Provide the (x, y) coordinate of the cell's center where the given text is located.  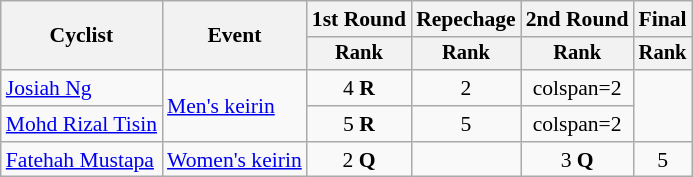
5 (466, 124)
2 (466, 88)
Josiah Ng (82, 88)
Men's keirin (234, 106)
1st Round (359, 19)
Final (662, 19)
4 R (359, 88)
Cyclist (82, 36)
5 R (359, 124)
Repechage (466, 19)
2nd Round (578, 19)
Event (234, 36)
Mohd Rizal Tisin (82, 124)
